Return (X, Y) of the center of cell containing provided text 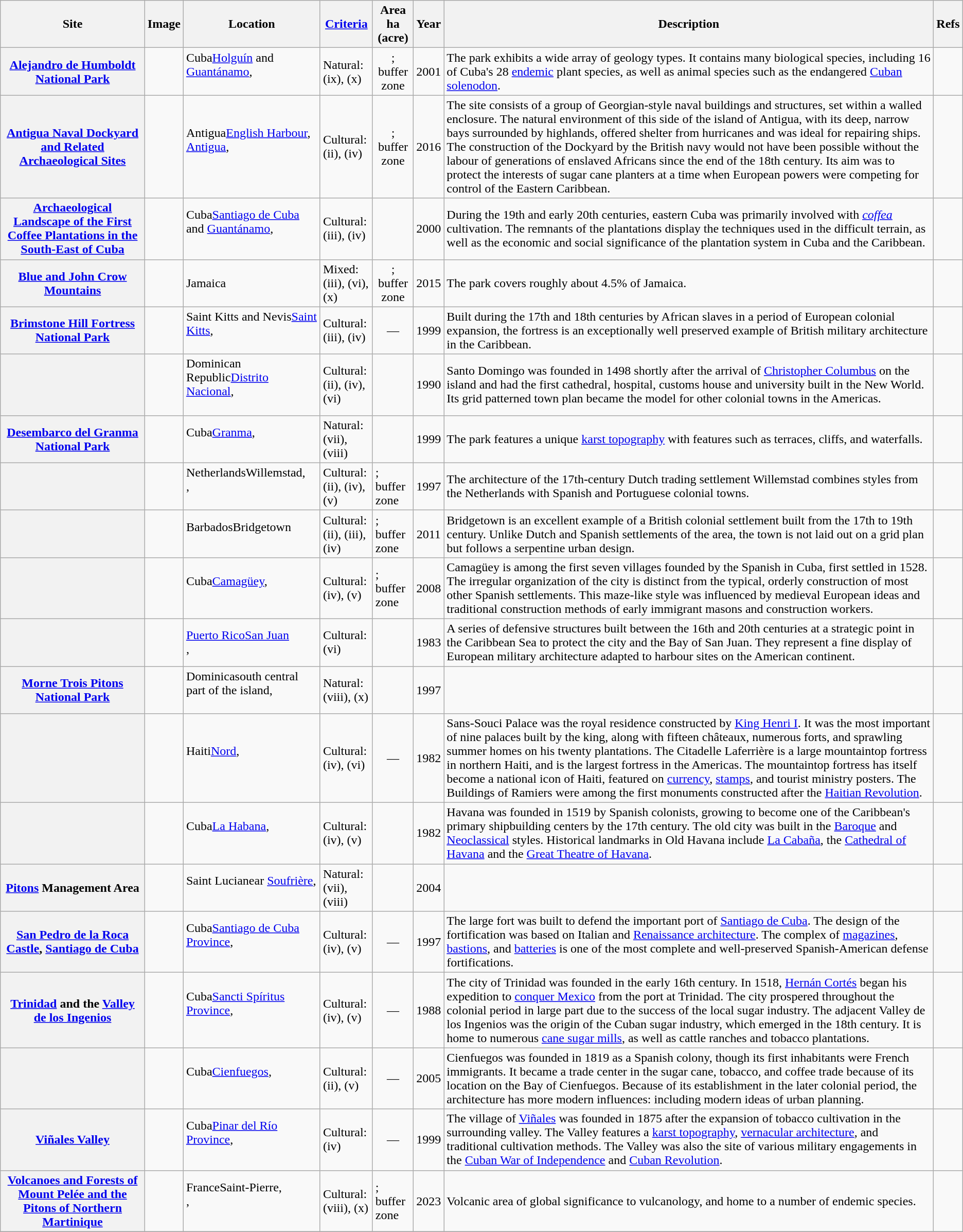
CubaLa Habana, (252, 834)
Alejandro de Humboldt National Park (73, 72)
2008 (429, 588)
Cultural:(vi) (346, 642)
2023 (429, 1201)
Viñales Valley (73, 1139)
2000 (429, 228)
Description (689, 24)
BarbadosBridgetown (252, 534)
1990 (429, 385)
NetherlandsWillemstad,, (252, 486)
The park features a unique karst topography with features such as terraces, cliffs, and waterfalls. (689, 439)
Cultural:(ii), (iv), (v) (346, 486)
Puerto RicoSan Juan, (252, 642)
Archaeological Landscape of the First Coffee Plantations in the South-East of Cuba (73, 228)
CubaCienfuegos, (252, 1079)
Year (429, 24)
Natural:(viii), (x) (346, 690)
2011 (429, 534)
AntiguaEnglish Harbour, Antigua, (252, 147)
Desembarco del Granma National Park (73, 439)
Cultural:(iv) (346, 1139)
Image (164, 24)
Blue and John Crow Mountains (73, 283)
Areaha (acre) (393, 24)
1988 (429, 1010)
2004 (429, 888)
Volcanoes and Forests of Mount Pelée and the Pitons of Northern Martinique (73, 1201)
FranceSaint-Pierre,, (252, 1201)
Volcanic area of global significance to vulcanology, and home to a number of endemic species. (689, 1201)
Morne Trois Pitons National Park (73, 690)
2005 (429, 1079)
Cultural:(ii), (iv), (vi) (346, 385)
San Pedro de la Roca Castle, Santiago de Cuba (73, 942)
Cultural:(viii), (x) (346, 1201)
Saint Lucianear Soufrière, (252, 888)
Antigua Naval Dockyard and Related Archaeological Sites (73, 147)
Mixed:(iii), (vi), (x) (346, 283)
HaitiNord, (252, 759)
Location (252, 24)
CubaSantiago de Cuba and Guantánamo, (252, 228)
2015 (429, 283)
Cultural:(ii), (iv) (346, 147)
Refs (948, 24)
CubaSancti Spíritus Province, (252, 1010)
CubaGranma, (252, 439)
2001 (429, 72)
The park covers roughly about 4.5% of Jamaica. (689, 283)
Cultural:(ii), (v) (346, 1079)
Jamaica (252, 283)
CubaCamagüey, (252, 588)
Criteria (346, 24)
1983 (429, 642)
Site (73, 24)
Dominicasouth central part of the island, (252, 690)
Dominican RepublicDistrito Nacional, (252, 385)
2016 (429, 147)
Cultural:(iv), (vi) (346, 759)
CubaSantiago de Cuba Province, (252, 942)
Trinidad and the Valley de los Ingenios (73, 1010)
CubaPinar del Río Province, (252, 1139)
Pitons Management Area (73, 888)
Cultural:(ii), (iii), (iv) (346, 534)
CubaHolguín and Guantánamo, (252, 72)
Natural:(ix), (x) (346, 72)
Saint Kitts and NevisSaint Kitts, (252, 330)
Brimstone Hill Fortress National Park (73, 330)
